Identify which cell holds the provided text, then report its [X, Y] central coordinate. 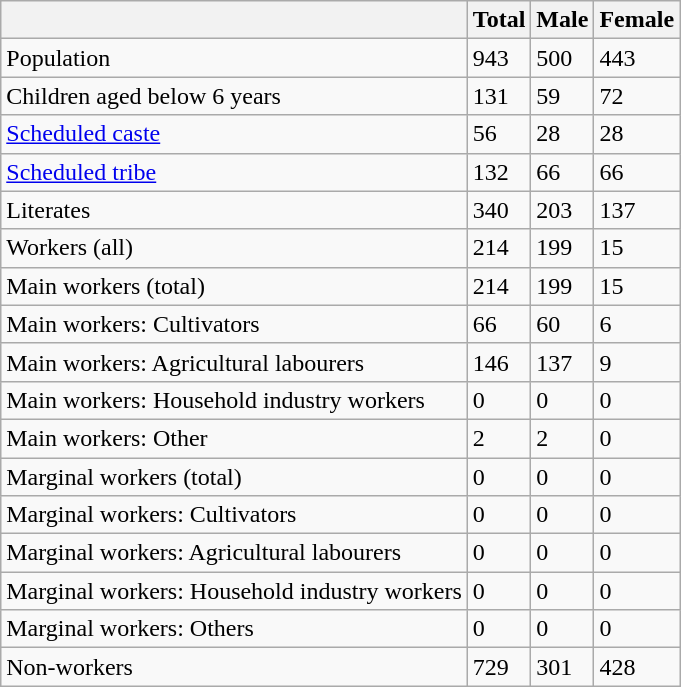
Workers (all) [234, 248]
Population [234, 58]
943 [499, 58]
132 [499, 172]
203 [562, 210]
Male [562, 20]
60 [562, 324]
443 [637, 58]
301 [562, 667]
500 [562, 58]
729 [499, 667]
Marginal workers (total) [234, 477]
146 [499, 362]
Main workers: Cultivators [234, 324]
Total [499, 20]
131 [499, 96]
Scheduled tribe [234, 172]
Main workers (total) [234, 286]
6 [637, 324]
340 [499, 210]
56 [499, 134]
Children aged below 6 years [234, 96]
428 [637, 667]
Non-workers [234, 667]
Literates [234, 210]
9 [637, 362]
Marginal workers: Others [234, 629]
72 [637, 96]
Marginal workers: Household industry workers [234, 591]
59 [562, 96]
Main workers: Other [234, 438]
Marginal workers: Agricultural labourers [234, 553]
Scheduled caste [234, 134]
Main workers: Agricultural labourers [234, 362]
Marginal workers: Cultivators [234, 515]
Main workers: Household industry workers [234, 400]
Female [637, 20]
